Detect which cell encompasses the target text, then output its (x, y) center coordinate. 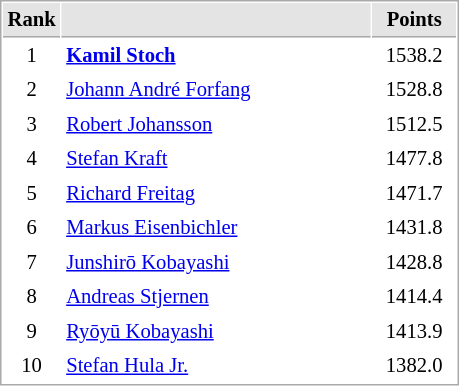
2 (32, 90)
Stefan Hula Jr. (216, 366)
1 (32, 56)
1477.8 (414, 158)
Stefan Kraft (216, 158)
10 (32, 366)
1413.9 (414, 332)
Richard Freitag (216, 194)
1431.8 (414, 228)
1428.8 (414, 262)
Robert Johansson (216, 124)
4 (32, 158)
8 (32, 296)
Markus Eisenbichler (216, 228)
3 (32, 124)
1512.5 (414, 124)
Johann André Forfang (216, 90)
Kamil Stoch (216, 56)
1414.4 (414, 296)
5 (32, 194)
Points (414, 20)
Rank (32, 20)
Junshirō Kobayashi (216, 262)
9 (32, 332)
6 (32, 228)
1382.0 (414, 366)
1528.8 (414, 90)
Ryōyū Kobayashi (216, 332)
1538.2 (414, 56)
7 (32, 262)
1471.7 (414, 194)
Andreas Stjernen (216, 296)
